Locate the cell with the specified text and output its [X, Y] center coordinate. 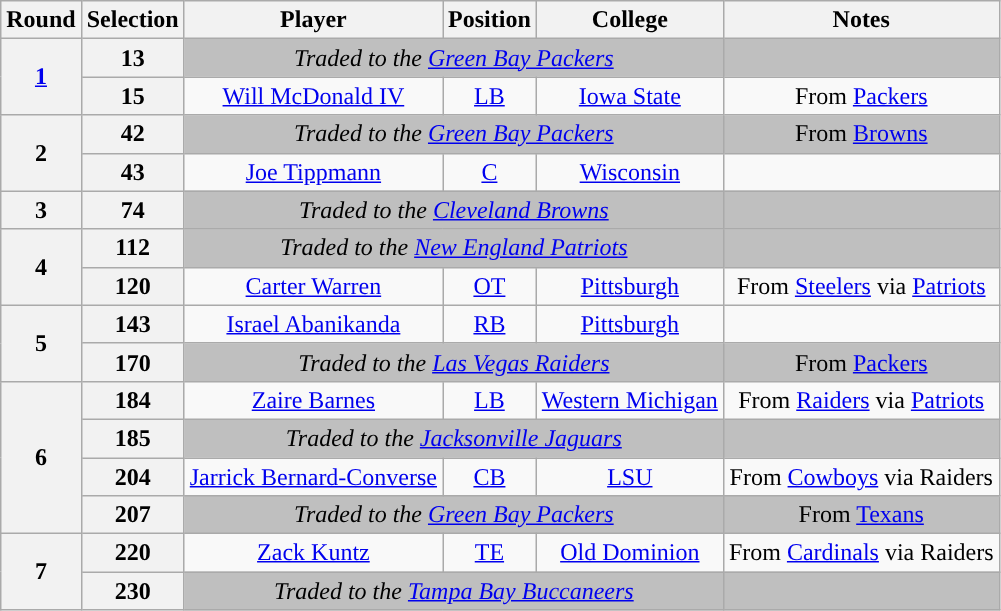
From Texans [861, 515]
207 [132, 515]
120 [132, 286]
Wisconsin [630, 172]
184 [132, 400]
Iowa State [630, 96]
OT [490, 286]
43 [132, 172]
Old Dominion [630, 553]
From Cardinals via Raiders [861, 553]
204 [132, 477]
185 [132, 438]
Traded to the Cleveland Browns [454, 210]
College [630, 20]
Notes [861, 20]
Joe Tippmann [313, 172]
112 [132, 248]
From Browns [861, 134]
3 [41, 210]
Carter Warren [313, 286]
143 [132, 324]
7 [41, 572]
Traded to the Las Vegas Raiders [454, 362]
170 [132, 362]
15 [132, 96]
From Cowboys via Raiders [861, 477]
1 [41, 77]
42 [132, 134]
Western Michigan [630, 400]
230 [132, 591]
6 [41, 457]
220 [132, 553]
Traded to the Tampa Bay Buccaneers [454, 591]
TE [490, 553]
5 [41, 343]
Jarrick Bernard-Converse [313, 477]
2 [41, 153]
4 [41, 267]
Selection [132, 20]
13 [132, 58]
Traded to the Jacksonville Jaguars [454, 438]
CB [490, 477]
Round [41, 20]
LSU [630, 477]
Zaire Barnes [313, 400]
74 [132, 210]
From Steelers via Patriots [861, 286]
Player [313, 20]
Zack Kuntz [313, 553]
Position [490, 20]
RB [490, 324]
C [490, 172]
Traded to the New England Patriots [454, 248]
Will McDonald IV [313, 96]
From Raiders via Patriots [861, 400]
Israel Abanikanda [313, 324]
